Provide the [X, Y] coordinate of the cell's center where the given text is located.  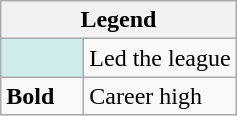
Career high [160, 96]
Legend [118, 20]
Bold [42, 96]
Led the league [160, 58]
